Capture the cell that displays the provided text and extract its [X, Y] central coordinate. 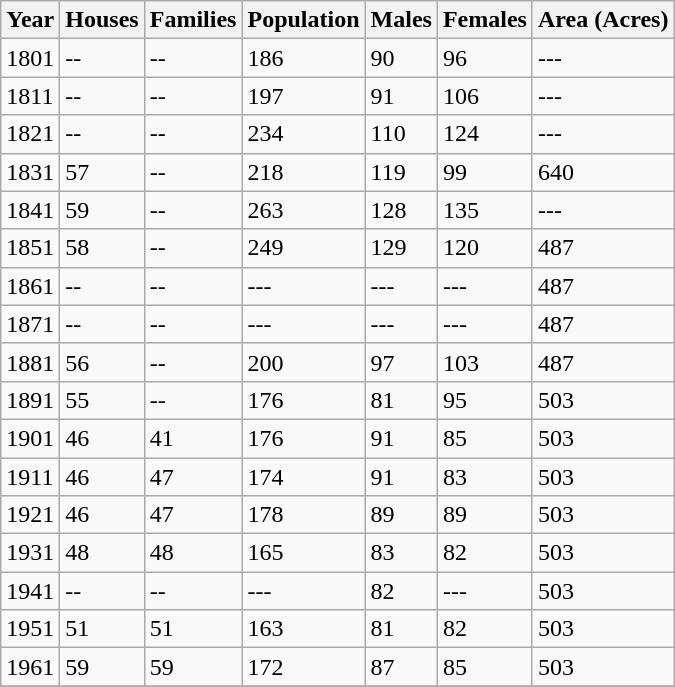
95 [484, 400]
1931 [30, 553]
234 [304, 134]
197 [304, 96]
Year [30, 20]
1861 [30, 286]
1951 [30, 629]
129 [401, 248]
1941 [30, 591]
1891 [30, 400]
57 [102, 172]
200 [304, 362]
120 [484, 248]
218 [304, 172]
135 [484, 210]
1841 [30, 210]
1881 [30, 362]
1901 [30, 438]
640 [602, 172]
1921 [30, 515]
178 [304, 515]
90 [401, 58]
Families [193, 20]
186 [304, 58]
1811 [30, 96]
Area (Acres) [602, 20]
163 [304, 629]
124 [484, 134]
Houses [102, 20]
87 [401, 667]
119 [401, 172]
99 [484, 172]
1801 [30, 58]
1871 [30, 324]
41 [193, 438]
110 [401, 134]
56 [102, 362]
Females [484, 20]
1851 [30, 248]
165 [304, 553]
Population [304, 20]
96 [484, 58]
263 [304, 210]
1911 [30, 477]
1821 [30, 134]
55 [102, 400]
Males [401, 20]
103 [484, 362]
174 [304, 477]
97 [401, 362]
106 [484, 96]
1831 [30, 172]
58 [102, 248]
1961 [30, 667]
172 [304, 667]
249 [304, 248]
128 [401, 210]
